Return [X, Y] of the center of cell containing provided text 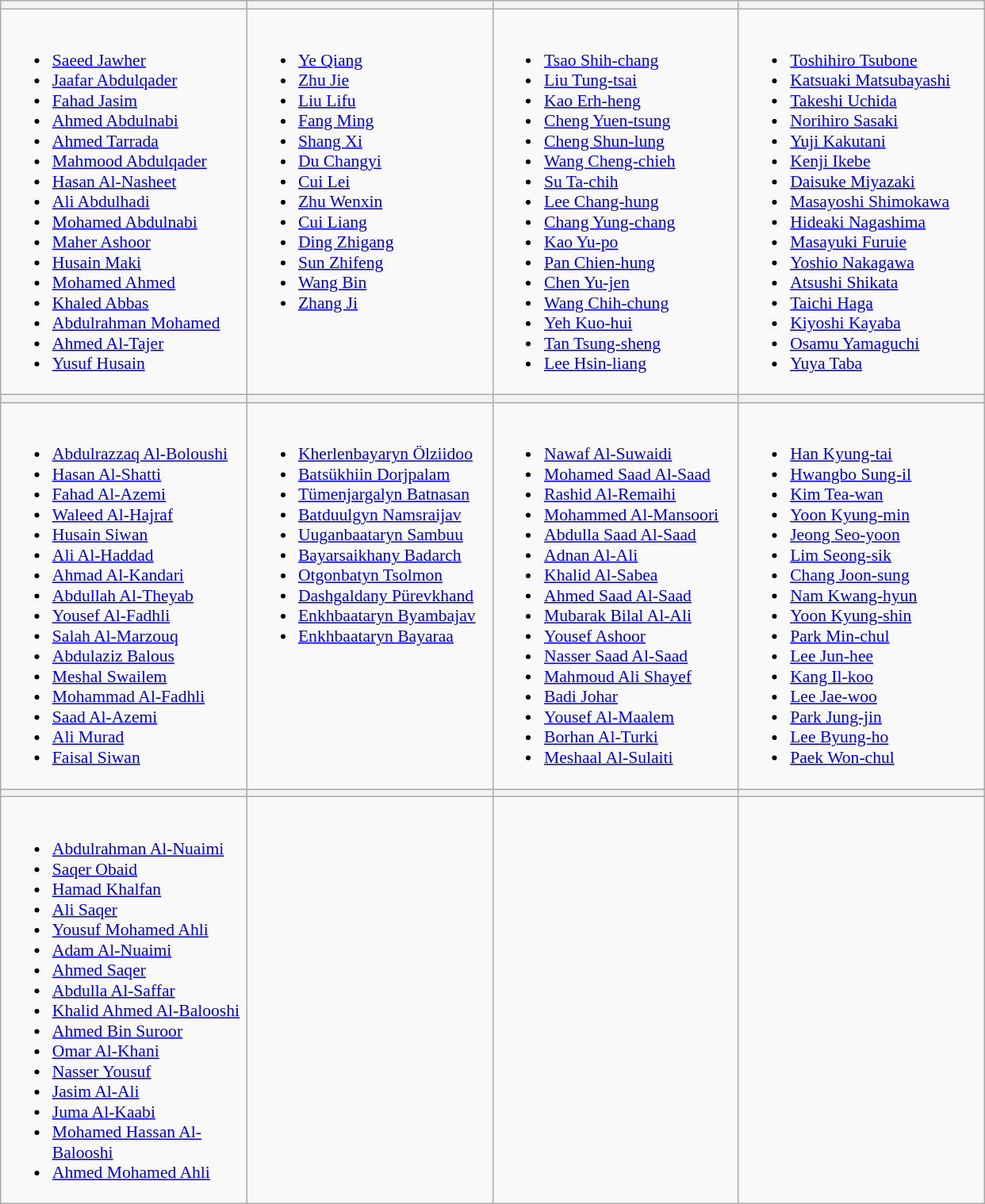
Ye QiangZhu JieLiu LifuFang MingShang XiDu ChangyiCui LeiZhu WenxinCui LiangDing ZhigangSun ZhifengWang BinZhang Ji [370, 201]
